Provide the [x, y] coordinate of the cell's center where the given text is located.  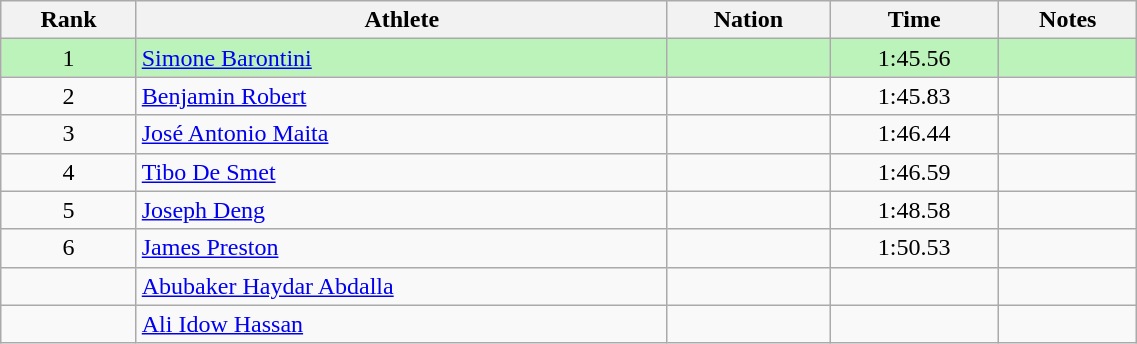
4 [68, 172]
1:46.44 [914, 134]
1:48.58 [914, 210]
Simone Barontini [402, 58]
José Antonio Maita [402, 134]
Ali Idow Hassan [402, 324]
Benjamin Robert [402, 96]
1:45.83 [914, 96]
2 [68, 96]
1 [68, 58]
1:45.56 [914, 58]
Tibo De Smet [402, 172]
1:50.53 [914, 248]
5 [68, 210]
Rank [68, 20]
Nation [748, 20]
James Preston [402, 248]
3 [68, 134]
Athlete [402, 20]
Abubaker Haydar Abdalla [402, 286]
1:46.59 [914, 172]
Notes [1068, 20]
Joseph Deng [402, 210]
Time [914, 20]
6 [68, 248]
